For the text-containing cell, return its midpoint in (x, y) coordinate format. 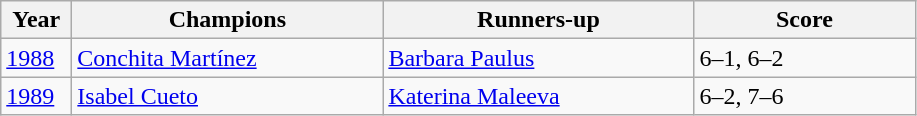
Isabel Cueto (228, 96)
Runners-up (538, 20)
Conchita Martínez (228, 58)
1989 (36, 96)
6–1, 6–2 (804, 58)
Champions (228, 20)
6–2, 7–6 (804, 96)
Year (36, 20)
Katerina Maleeva (538, 96)
Score (804, 20)
1988 (36, 58)
Barbara Paulus (538, 58)
